Detect which cell encompasses the target text, then output its [x, y] center coordinate. 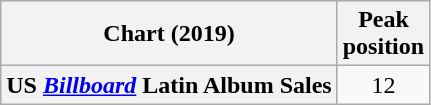
Chart (2019) [169, 34]
US Billboard Latin Album Sales [169, 85]
Peakposition [383, 34]
12 [383, 85]
